Find where the given text appears and provide that cell's center as (x, y) coordinate. 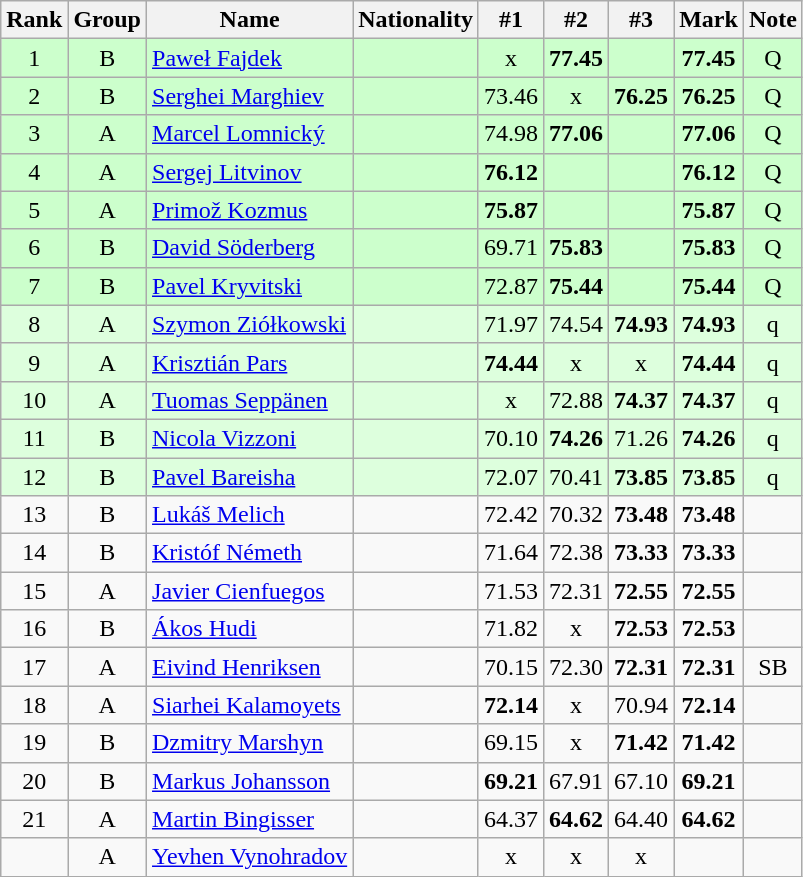
15 (34, 591)
Lukáš Melich (250, 515)
14 (34, 553)
71.53 (510, 591)
Dzmitry Marshyn (250, 743)
Nationality (416, 20)
Martin Bingisser (250, 819)
74.98 (510, 134)
Krisztián Pars (250, 362)
Tuomas Seppänen (250, 400)
72.30 (576, 667)
3 (34, 134)
Note (772, 20)
Siarhei Kalamoyets (250, 705)
71.26 (642, 438)
Mark (709, 20)
David Söderberg (250, 248)
73.46 (510, 96)
67.10 (642, 781)
Eivind Henriksen (250, 667)
72.88 (576, 400)
Sergej Litvinov (250, 172)
1 (34, 58)
Pavel Kryvitski (250, 286)
Yevhen Vynohradov (250, 857)
#1 (510, 20)
70.15 (510, 667)
12 (34, 477)
SB (772, 667)
#3 (642, 20)
64.37 (510, 819)
13 (34, 515)
72.87 (510, 286)
5 (34, 210)
Rank (34, 20)
Javier Cienfuegos (250, 591)
9 (34, 362)
69.15 (510, 743)
Ákos Hudi (250, 629)
67.91 (576, 781)
20 (34, 781)
Paweł Fajdek (250, 58)
19 (34, 743)
Group (108, 20)
17 (34, 667)
21 (34, 819)
#2 (576, 20)
70.41 (576, 477)
Name (250, 20)
2 (34, 96)
74.54 (576, 324)
6 (34, 248)
4 (34, 172)
11 (34, 438)
69.71 (510, 248)
Marcel Lomnický (250, 134)
72.42 (510, 515)
64.40 (642, 819)
70.32 (576, 515)
Primož Kozmus (250, 210)
18 (34, 705)
Markus Johansson (250, 781)
16 (34, 629)
Kristóf Németh (250, 553)
8 (34, 324)
71.82 (510, 629)
70.94 (642, 705)
72.07 (510, 477)
71.64 (510, 553)
Szymon Ziółkowski (250, 324)
Nicola Vizzoni (250, 438)
71.97 (510, 324)
7 (34, 286)
70.10 (510, 438)
72.38 (576, 553)
Serghei Marghiev (250, 96)
10 (34, 400)
Pavel Bareisha (250, 477)
